Capture the cell that displays the provided text and extract its [X, Y] central coordinate. 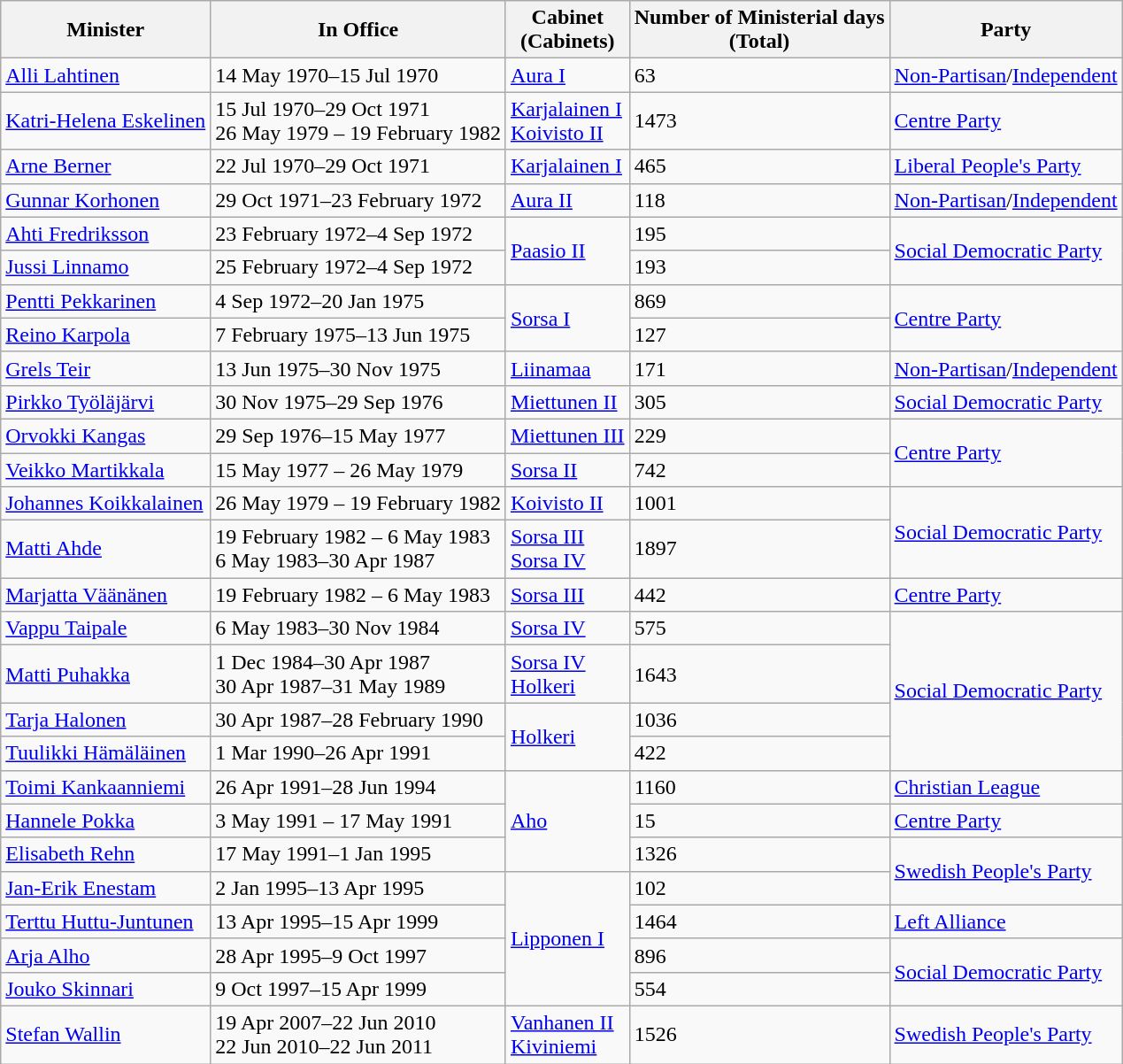
Jan-Erik Enestam [106, 888]
1160 [759, 787]
1897 [759, 549]
Tarja Halonen [106, 720]
Jussi Linnamo [106, 267]
13 Jun 1975–30 Nov 1975 [358, 368]
25 February 1972–4 Sep 1972 [358, 267]
63 [759, 75]
422 [759, 753]
Sorsa IV [567, 628]
Toimi Kankaanniemi [106, 787]
1473 [759, 120]
1326 [759, 854]
Tuulikki Hämäläinen [106, 753]
Karjalainen IKoivisto II [567, 120]
30 Nov 1975–29 Sep 1976 [358, 402]
1526 [759, 1034]
Number of Ministerial days (Total) [759, 30]
Veikko Martikkala [106, 470]
1643 [759, 675]
127 [759, 335]
Arne Berner [106, 166]
Stefan Wallin [106, 1034]
Liberal People's Party [1005, 166]
Miettunen II [567, 402]
Party [1005, 30]
869 [759, 301]
19 February 1982 – 6 May 19836 May 1983–30 Apr 1987 [358, 549]
26 Apr 1991–28 Jun 1994 [358, 787]
Marjatta Väänänen [106, 595]
742 [759, 470]
23 February 1972–4 Sep 1972 [358, 234]
4 Sep 1972–20 Jan 1975 [358, 301]
19 Apr 2007–22 Jun 201022 Jun 2010–22 Jun 2011 [358, 1034]
575 [759, 628]
19 February 1982 – 6 May 1983 [358, 595]
1464 [759, 921]
896 [759, 955]
Cabinet(Cabinets) [567, 30]
Karjalainen I [567, 166]
Sorsa III [567, 595]
Holkeri [567, 736]
Sorsa IIISorsa IV [567, 549]
Vappu Taipale [106, 628]
29 Sep 1976–15 May 1977 [358, 436]
195 [759, 234]
442 [759, 595]
Lipponen I [567, 938]
2 Jan 1995–13 Apr 1995 [358, 888]
Matti Ahde [106, 549]
Sorsa I [567, 318]
Matti Puhakka [106, 675]
1 Mar 1990–26 Apr 1991 [358, 753]
13 Apr 1995–15 Apr 1999 [358, 921]
Aura II [567, 200]
Paasio II [567, 251]
Christian League [1005, 787]
22 Jul 1970–29 Oct 1971 [358, 166]
Aho [567, 821]
Liinamaa [567, 368]
Sorsa II [567, 470]
Vanhanen IIKiviniemi [567, 1034]
Arja Alho [106, 955]
Minister [106, 30]
Koivisto II [567, 504]
102 [759, 888]
1001 [759, 504]
Reino Karpola [106, 335]
Jouko Skinnari [106, 989]
15 [759, 821]
118 [759, 200]
Gunnar Korhonen [106, 200]
28 Apr 1995–9 Oct 1997 [358, 955]
465 [759, 166]
1036 [759, 720]
15 May 1977 – 26 May 1979 [358, 470]
3 May 1991 – 17 May 1991 [358, 821]
17 May 1991–1 Jan 1995 [358, 854]
26 May 1979 – 19 February 1982 [358, 504]
Terttu Huttu-Juntunen [106, 921]
Alli Lahtinen [106, 75]
Ahti Fredriksson [106, 234]
Hannele Pokka [106, 821]
Aura I [567, 75]
9 Oct 1997–15 Apr 1999 [358, 989]
Johannes Koikkalainen [106, 504]
Miettunen III [567, 436]
Pentti Pekkarinen [106, 301]
Orvokki Kangas [106, 436]
30 Apr 1987–28 February 1990 [358, 720]
7 February 1975–13 Jun 1975 [358, 335]
Katri-Helena Eskelinen [106, 120]
15 Jul 1970–29 Oct 197126 May 1979 – 19 February 1982 [358, 120]
554 [759, 989]
Sorsa IVHolkeri [567, 675]
171 [759, 368]
193 [759, 267]
1 Dec 1984–30 Apr 1987 30 Apr 1987–31 May 1989 [358, 675]
Left Alliance [1005, 921]
305 [759, 402]
229 [759, 436]
6 May 1983–30 Nov 1984 [358, 628]
In Office [358, 30]
Grels Teir [106, 368]
14 May 1970–15 Jul 1970 [358, 75]
29 Oct 1971–23 February 1972 [358, 200]
Pirkko Työläjärvi [106, 402]
Elisabeth Rehn [106, 854]
